Extract the [X, Y] coordinate from the center of the cell holding the provided text.  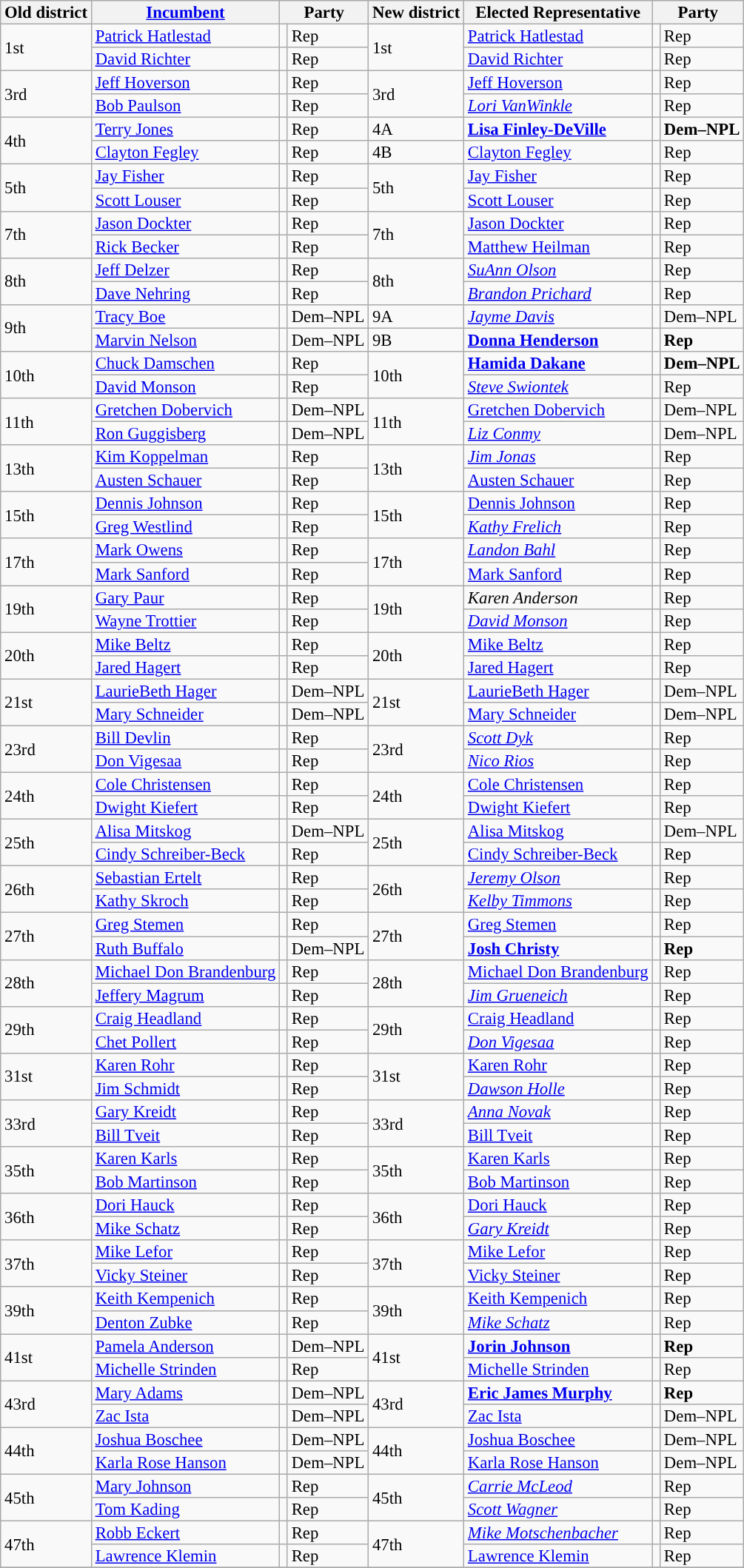
Mary Johnson [185, 1486]
Sebastian Ertelt [185, 878]
Elected Representative [558, 13]
Kelby Timmons [558, 902]
Jim Grueneich [558, 995]
Kathy Frelich [558, 527]
4A [416, 130]
4B [416, 153]
Mary Adams [185, 1393]
Jayme Davis [558, 317]
Jeff Delzer [185, 269]
4th [46, 141]
Terry Jones [185, 130]
Donna Henderson [558, 340]
Jorin Johnson [558, 1346]
9th [46, 329]
Ron Guggisberg [185, 434]
Anna Novak [558, 1112]
Scott Wagner [558, 1510]
New district [416, 13]
Kathy Skroch [185, 902]
Hamida Dakane [558, 363]
Robb Eckert [185, 1533]
Dawson Holle [558, 1088]
Ruth Buffalo [185, 948]
Tom Kading [185, 1510]
Lori VanWinkle [558, 106]
9A [416, 317]
Old district [46, 13]
Scott Dyk [558, 737]
Greg Westlind [185, 527]
Kim Koppelman [185, 457]
Mark Owens [185, 551]
Jim Jonas [558, 457]
Bill Devlin [185, 737]
Liz Conmy [558, 434]
Incumbent [185, 13]
Lisa Finley-DeVille [558, 130]
Rick Becker [185, 247]
Jeffery Magrum [185, 995]
Chet Pollert [185, 1042]
Jeremy Olson [558, 878]
Pamela Anderson [185, 1346]
Jim Schmidt [185, 1088]
Dave Nehring [185, 293]
Eric James Murphy [558, 1393]
SuAnn Olson [558, 269]
9B [416, 340]
Nico Rios [558, 761]
Karen Anderson [558, 597]
Matthew Heilman [558, 247]
Wayne Trottier [185, 620]
Mike Motschenbacher [558, 1533]
Josh Christy [558, 948]
Gary Paur [185, 597]
Tracy Boe [185, 317]
Steve Swiontek [558, 386]
Denton Zubke [185, 1322]
Brandon Prichard [558, 293]
Carrie McLeod [558, 1486]
Landon Bahl [558, 551]
Bob Paulson [185, 106]
Chuck Damschen [185, 363]
Marvin Nelson [185, 340]
